Extract the [x, y] coordinate from the center of the cell holding the provided text.  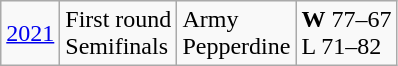
ArmyPepperdine [236, 34]
2021 [30, 34]
W 77–67 L 71–82 [346, 34]
First roundSemifinals [118, 34]
